Provide the [X, Y] coordinate of the cell's center where the given text is located.  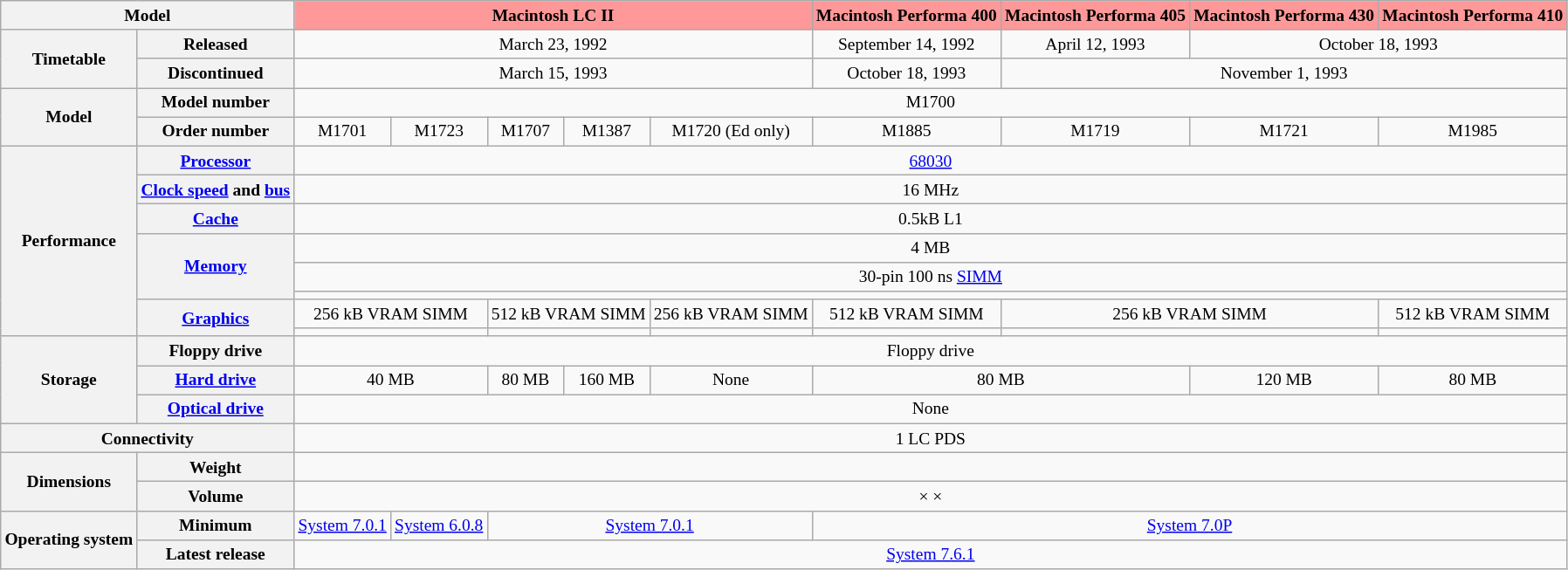
Volume [216, 496]
Processor [216, 161]
M1721 [1284, 131]
M1707 [526, 131]
Weight [216, 468]
Clock speed and bus [216, 189]
Macintosh Performa 430 [1284, 16]
March 23, 1992 [554, 44]
M1720 (Ed only) [731, 131]
Dimensions [69, 482]
Discontinued [216, 73]
30-pin 100 ns SIMM [931, 276]
Hard drive [216, 381]
System 7.0P [1189, 525]
68030 [931, 161]
M1387 [607, 131]
Performance [69, 241]
November 1, 1993 [1283, 73]
M1985 [1473, 131]
160 MB [607, 381]
Macintosh Performa 410 [1473, 16]
Released [216, 44]
System 6.0.8 [438, 525]
M1723 [438, 131]
Order number [216, 131]
M1700 [931, 103]
M1885 [906, 131]
1 LC PDS [931, 438]
Graphics [216, 318]
Minimum [216, 525]
Optical drive [216, 409]
× × [931, 496]
Cache [216, 218]
120 MB [1284, 381]
September 14, 1992 [906, 44]
M1701 [342, 131]
System 7.6.1 [931, 553]
Storage [69, 380]
Macintosh LC II [554, 16]
Timetable [69, 59]
Macintosh Performa 405 [1095, 16]
March 15, 1993 [554, 73]
Connectivity [148, 438]
4 MB [931, 248]
0.5kB L1 [931, 218]
16 MHz [931, 189]
Model number [216, 103]
Memory [216, 266]
40 MB [391, 381]
Latest release [216, 553]
April 12, 1993 [1095, 44]
M1719 [1095, 131]
Macintosh Performa 400 [906, 16]
Operating system [69, 539]
